Capture the cell that displays the provided text and extract its [x, y] central coordinate. 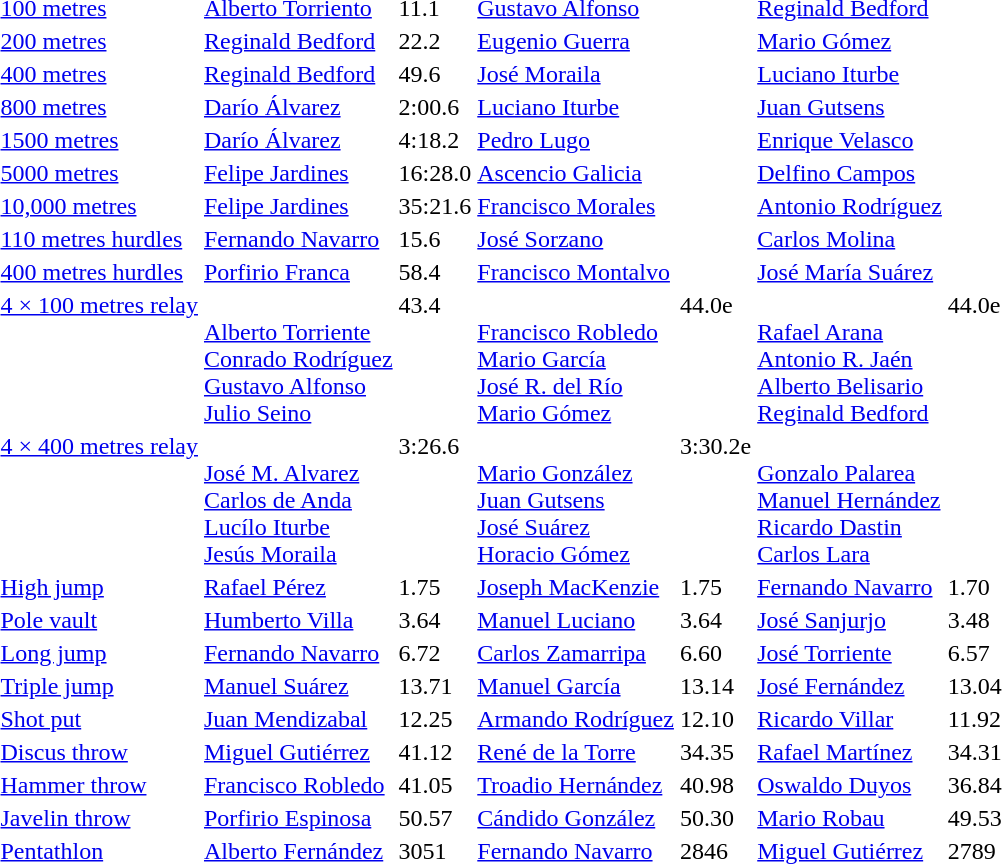
Manuel Luciano [576, 620]
Carlos Zamarripa [576, 653]
3:26.6 [435, 500]
50.57 [435, 818]
Armando Rodríguez [576, 719]
13.14 [715, 686]
34.35 [715, 752]
José Fernández [850, 686]
6.72 [435, 653]
Rafael Pérez [298, 587]
Ricardo Villar [850, 719]
Francisco Montalvo [576, 272]
Rafael Martínez [850, 752]
35:21.6 [435, 206]
Porfirio Franca [298, 272]
Mario Gómez [850, 41]
Juan Mendizabal [298, 719]
Cándido González [576, 818]
José Sanjurjo [850, 620]
3:30.2e [715, 500]
René de la Torre [576, 752]
Carlos Molina [850, 239]
José María Suárez [850, 272]
Delfino Campos [850, 173]
12.25 [435, 719]
Ascencio Galicia [576, 173]
Mario González Juan Gutsens José Suárez Horacio Gómez [576, 500]
41.05 [435, 785]
Francisco Robledo Mario García José R. del Río Mario Gómez [576, 359]
Troadio Hernández [576, 785]
José Torriente [850, 653]
Pedro Lugo [576, 140]
44.0e [715, 359]
José M. Alvarez Carlos de Anda Lucílo Iturbe Jesús Moraila [298, 500]
49.6 [435, 74]
Antonio Rodríguez [850, 206]
Oswaldo Duyos [850, 785]
Eugenio Guerra [576, 41]
6.60 [715, 653]
Rafael Arana Antonio R. Jaén Alberto Belisario Reginald Bedford [850, 359]
41.12 [435, 752]
Joseph MacKenzie [576, 587]
Manuel Suárez [298, 686]
4:18.2 [435, 140]
Miguel Gutiérrez [298, 752]
Alberto Torriente Conrado Rodríguez Gustavo Alfonso Julio Seino [298, 359]
Gonzalo Palarea Manuel Hernández Ricardo Dastin Carlos Lara [850, 500]
Porfirio Espinosa [298, 818]
Juan Gutsens [850, 107]
Enrique Velasco [850, 140]
Francisco Robledo [298, 785]
12.10 [715, 719]
50.30 [715, 818]
43.4 [435, 359]
Mario Robau [850, 818]
Humberto Villa [298, 620]
José Sorzano [576, 239]
2:00.6 [435, 107]
Manuel García [576, 686]
40.98 [715, 785]
22.2 [435, 41]
Francisco Morales [576, 206]
16:28.0 [435, 173]
58.4 [435, 272]
José Moraila [576, 74]
15.6 [435, 239]
13.71 [435, 686]
